Detect which cell encompasses the target text, then output its [X, Y] center coordinate. 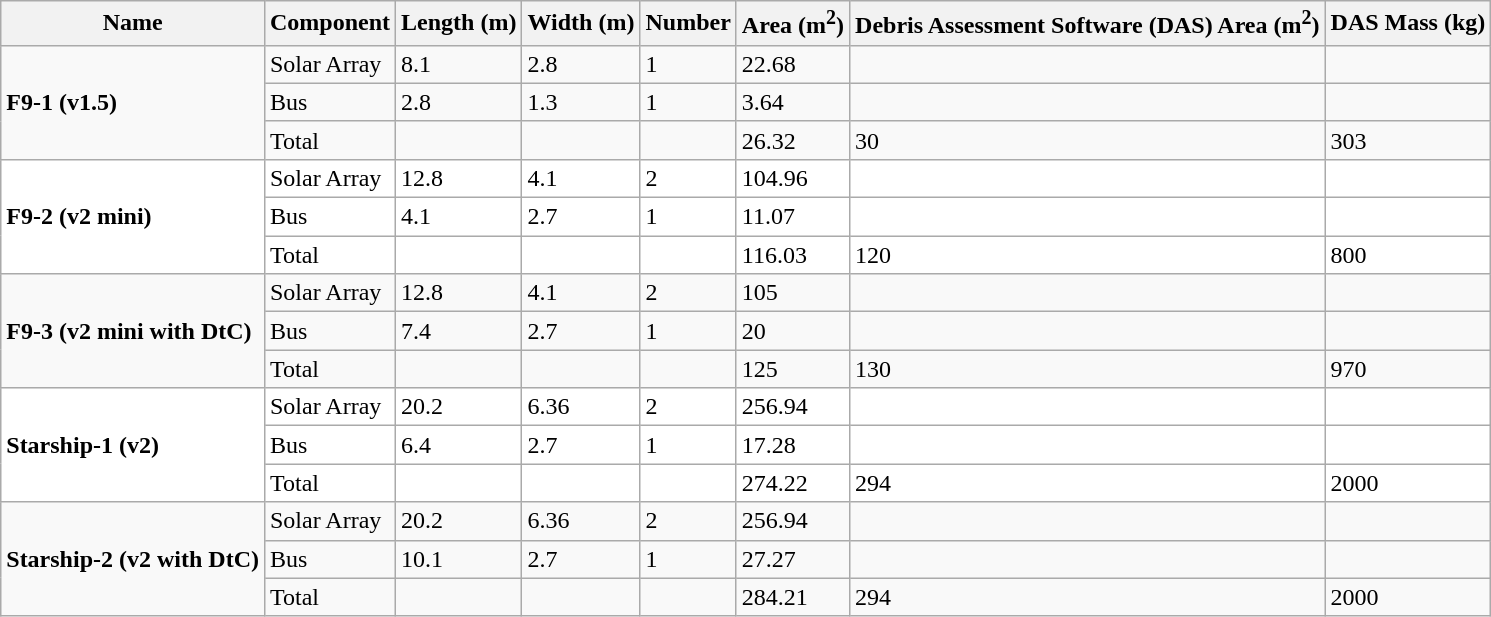
Width (m) [581, 24]
116.03 [792, 255]
104.96 [792, 178]
Length (m) [459, 24]
F9-1 (v1.5) [133, 102]
6.4 [459, 445]
20 [792, 331]
26.32 [792, 140]
Debris Assessment Software (DAS) Area (m2) [1088, 24]
120 [1088, 255]
17.28 [792, 445]
800 [1408, 255]
Starship-1 (v2) [133, 445]
970 [1408, 369]
10.1 [459, 559]
DAS Mass (kg) [1408, 24]
7.4 [459, 331]
F9-2 (v2 mini) [133, 216]
284.21 [792, 597]
274.22 [792, 483]
27.27 [792, 559]
3.64 [792, 102]
22.68 [792, 64]
303 [1408, 140]
8.1 [459, 64]
130 [1088, 369]
30 [1088, 140]
Component [330, 24]
105 [792, 293]
Number [688, 24]
125 [792, 369]
Starship-2 (v2 with DtC) [133, 559]
1.3 [581, 102]
Area (m2) [792, 24]
Name [133, 24]
F9-3 (v2 mini with DtC) [133, 331]
11.07 [792, 217]
